Find where the given text appears and provide that cell's center as (X, Y) coordinate. 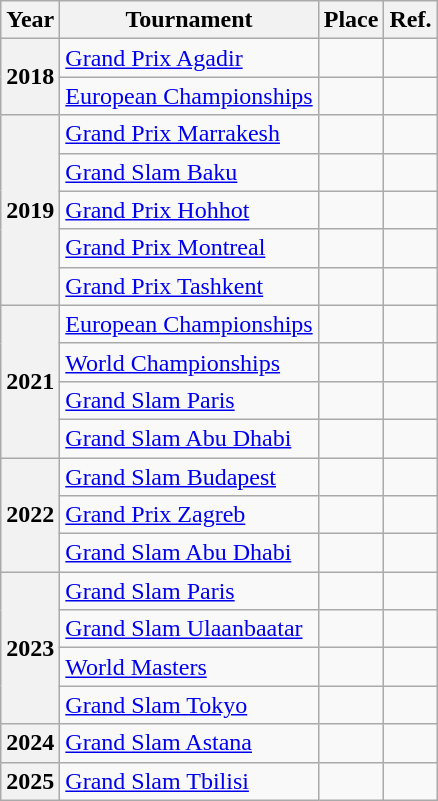
2018 (30, 77)
Grand Slam Tokyo (189, 705)
Ref. (410, 20)
Grand Prix Montreal (189, 248)
2024 (30, 743)
2021 (30, 381)
Grand Prix Agadir (189, 58)
World Masters (189, 667)
2022 (30, 515)
Grand Prix Zagreb (189, 515)
2023 (30, 648)
Grand Slam Baku (189, 172)
Grand Slam Budapest (189, 477)
Grand Slam Astana (189, 743)
2019 (30, 210)
Place (351, 20)
Grand Slam Ulaanbaatar (189, 629)
Tournament (189, 20)
Year (30, 20)
2025 (30, 781)
Grand Prix Tashkent (189, 286)
Grand Slam Tbilisi (189, 781)
Grand Prix Marrakesh (189, 134)
Grand Prix Hohhot (189, 210)
World Championships (189, 362)
